Search for the cell housing the specified text and yield its [X, Y] center coordinate. 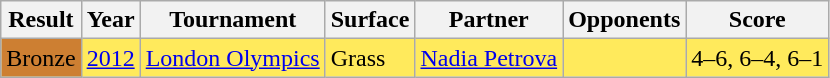
London Olympics [232, 58]
Grass [370, 58]
Partner [489, 20]
Tournament [232, 20]
Score [758, 20]
4–6, 6–4, 6–1 [758, 58]
Year [110, 20]
Bronze [41, 58]
Surface [370, 20]
Opponents [624, 20]
Nadia Petrova [489, 58]
Result [41, 20]
2012 [110, 58]
